Locate the cell with the specified text and output its [X, Y] center coordinate. 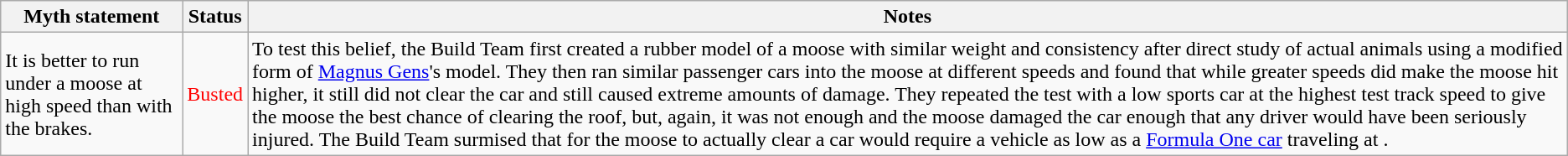
It is better to run under a moose at high speed than with the brakes. [92, 94]
Busted [215, 94]
Status [215, 17]
Myth statement [92, 17]
Notes [908, 17]
